Identify which cell holds the provided text, then report its [x, y] central coordinate. 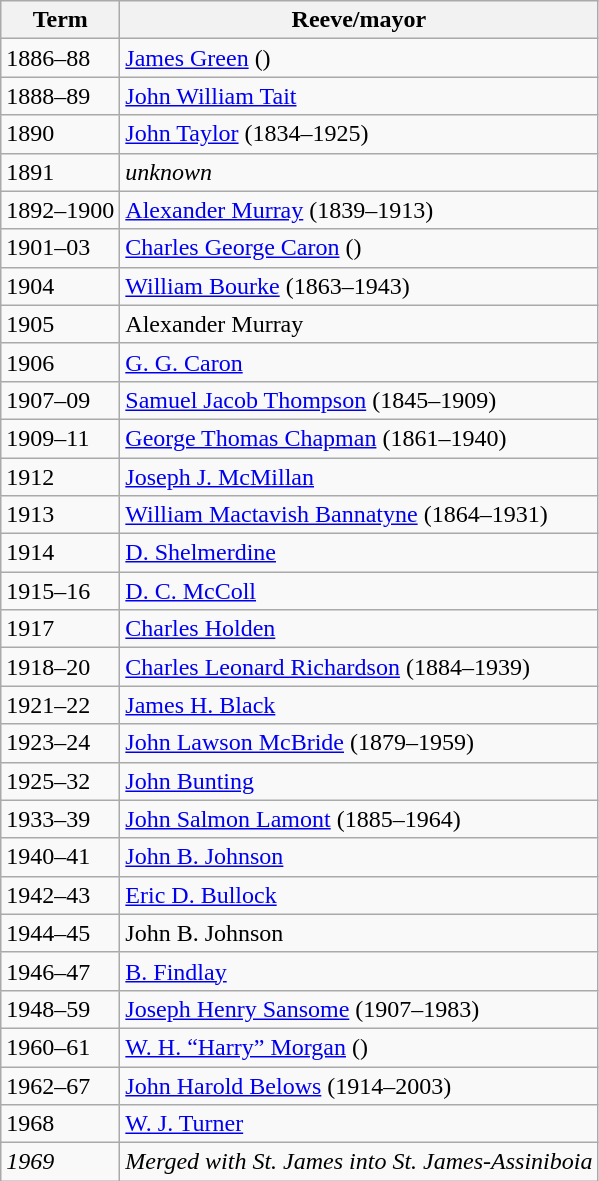
Charles George Caron () [359, 248]
John Bunting [359, 781]
unknown [359, 172]
1905 [60, 324]
1921–22 [60, 705]
1913 [60, 515]
Merged with St. James into St. James-Assiniboia [359, 1162]
1968 [60, 1124]
1909–11 [60, 438]
Alexander Murray (1839–1913) [359, 210]
1907–09 [60, 400]
1948–59 [60, 1009]
1962–67 [60, 1085]
1933–39 [60, 819]
1904 [60, 286]
James Green () [359, 58]
1960–61 [60, 1047]
Alexander Murray [359, 324]
1944–45 [60, 933]
1886–88 [60, 58]
1892–1900 [60, 210]
John Salmon Lamont (1885–1964) [359, 819]
B. Findlay [359, 971]
1891 [60, 172]
Samuel Jacob Thompson (1845–1909) [359, 400]
Joseph Henry Sansome (1907–1983) [359, 1009]
1925–32 [60, 781]
Joseph J. McMillan [359, 477]
1906 [60, 362]
John William Tait [359, 96]
1940–41 [60, 857]
G. G. Caron [359, 362]
1901–03 [60, 248]
William Mactavish Bannatyne (1864–1931) [359, 515]
1923–24 [60, 743]
George Thomas Chapman (1861–1940) [359, 438]
1969 [60, 1162]
1915–16 [60, 591]
Eric D. Bullock [359, 895]
John Taylor (1834–1925) [359, 134]
Reeve/mayor [359, 20]
1914 [60, 553]
D. C. McColl [359, 591]
D. Shelmerdine [359, 553]
W. H. “Harry” Morgan () [359, 1047]
1918–20 [60, 667]
Term [60, 20]
William Bourke (1863–1943) [359, 286]
1888–89 [60, 96]
Charles Holden [359, 629]
1942–43 [60, 895]
John Harold Belows (1914–2003) [359, 1085]
James H. Black [359, 705]
John Lawson McBride (1879–1959) [359, 743]
W. J. Turner [359, 1124]
1890 [60, 134]
1912 [60, 477]
1946–47 [60, 971]
Charles Leonard Richardson (1884–1939) [359, 667]
1917 [60, 629]
